Scan for the cell matching the given text and deliver its [x, y] coordinate at center. 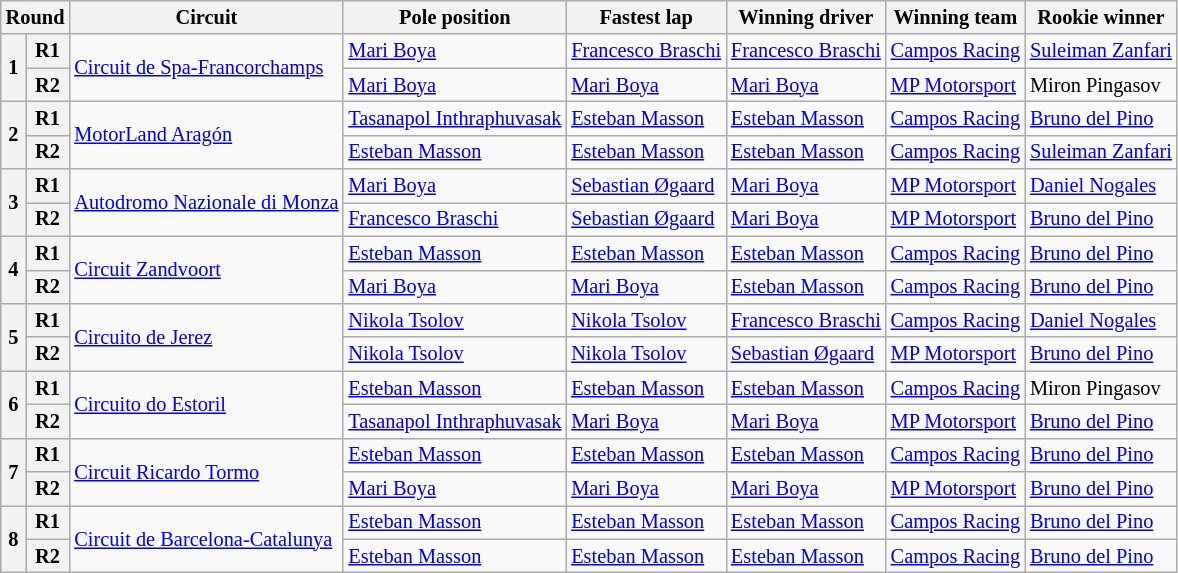
Rookie winner [1101, 17]
Circuit Zandvoort [206, 270]
3 [14, 202]
MotorLand Aragón [206, 134]
5 [14, 336]
6 [14, 404]
2 [14, 134]
Round [36, 17]
Autodromo Nazionale di Monza [206, 202]
Winning driver [806, 17]
Circuit Ricardo Tormo [206, 472]
7 [14, 472]
Circuit de Spa-Francorchamps [206, 68]
1 [14, 68]
Circuit de Barcelona-Catalunya [206, 538]
4 [14, 270]
8 [14, 538]
Circuito do Estoril [206, 404]
Winning team [956, 17]
Circuito de Jerez [206, 336]
Pole position [454, 17]
Fastest lap [646, 17]
Circuit [206, 17]
